Locate the cell with the specified text and output its (x, y) center coordinate. 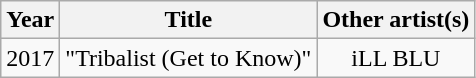
Year (30, 20)
"Tribalist (Get to Know)" (188, 58)
Other artist(s) (396, 20)
iLL BLU (396, 58)
2017 (30, 58)
Title (188, 20)
